Search for the cell housing the specified text and yield its (x, y) center coordinate. 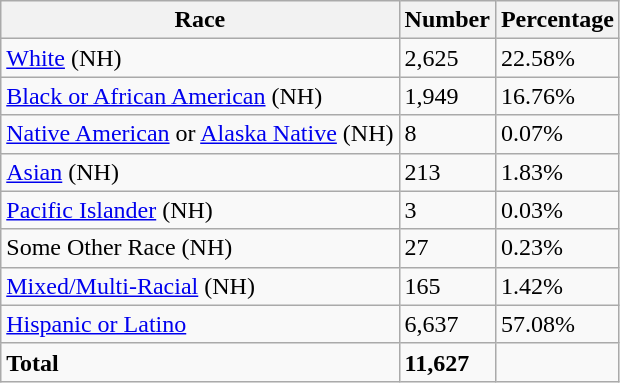
165 (447, 286)
6,637 (447, 324)
Black or African American (NH) (200, 96)
0.23% (557, 248)
Hispanic or Latino (200, 324)
Asian (NH) (200, 172)
2,625 (447, 58)
Pacific Islander (NH) (200, 210)
16.76% (557, 96)
Percentage (557, 20)
Race (200, 20)
Native American or Alaska Native (NH) (200, 134)
213 (447, 172)
Some Other Race (NH) (200, 248)
Number (447, 20)
1,949 (447, 96)
0.03% (557, 210)
White (NH) (200, 58)
1.42% (557, 286)
8 (447, 134)
0.07% (557, 134)
27 (447, 248)
3 (447, 210)
57.08% (557, 324)
11,627 (447, 362)
Mixed/Multi-Racial (NH) (200, 286)
22.58% (557, 58)
Total (200, 362)
1.83% (557, 172)
